Output the (x, y) coordinate of the center of the cell containing the given text.  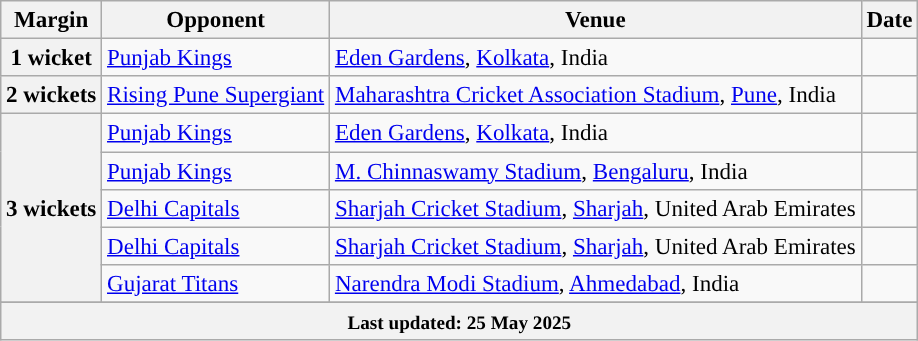
Margin (52, 20)
Opponent (216, 20)
Rising Pune Supergiant (216, 95)
2 wickets (52, 95)
Maharashtra Cricket Association Stadium, Pune, India (596, 95)
Narendra Modi Stadium, Ahmedabad, India (596, 284)
Last updated: 25 May 2025 (460, 322)
3 wickets (52, 208)
M. Chinnaswamy Stadium, Bengaluru, India (596, 171)
Date (890, 20)
Venue (596, 20)
1 wicket (52, 58)
Gujarat Titans (216, 284)
